Search for the cell housing the specified text and yield its (X, Y) center coordinate. 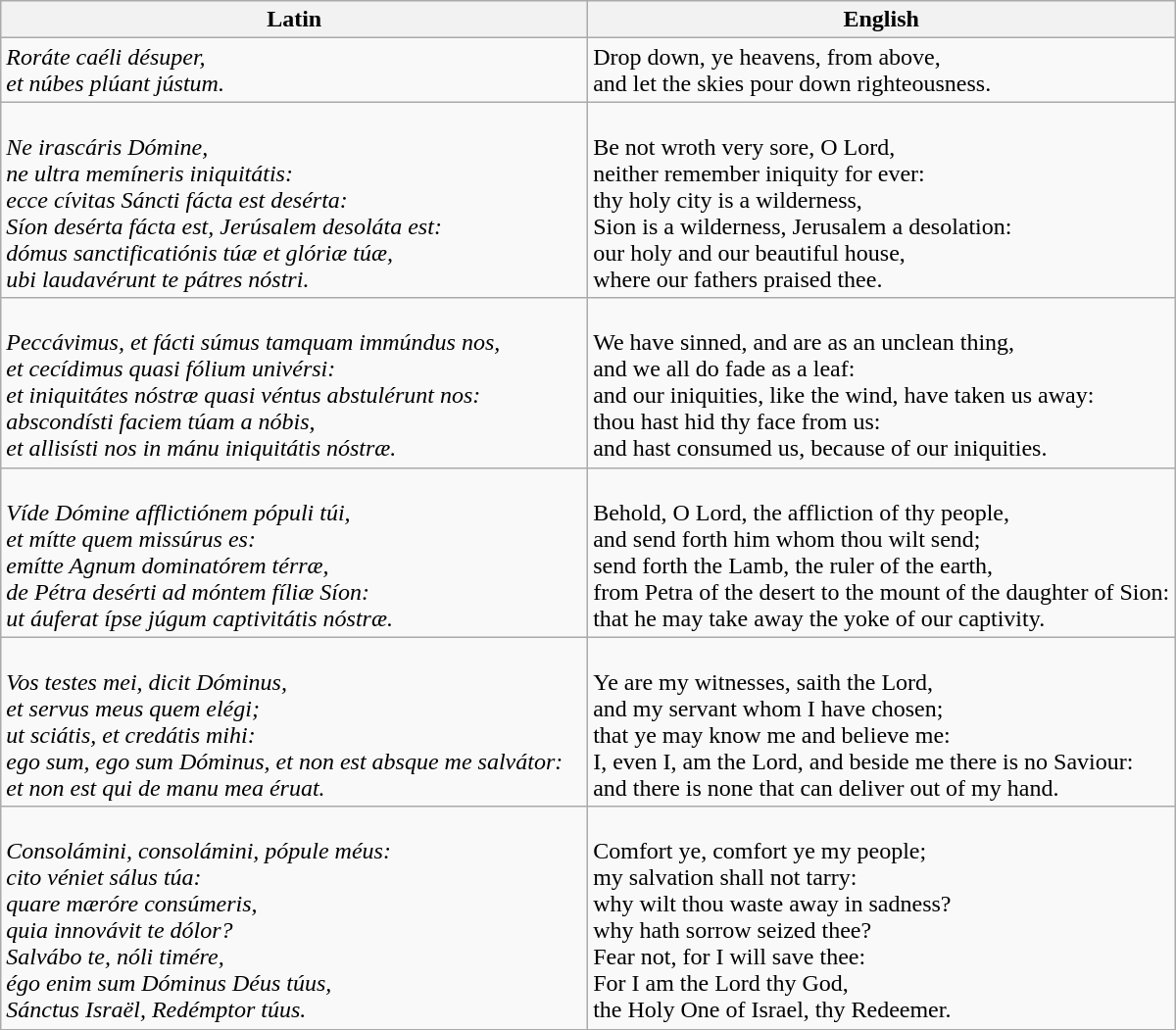
Latin (294, 20)
Roráte caéli désuper,et núbes plúant jústum. (294, 71)
English (882, 20)
Drop down, ye heavens, from above, and let the skies pour down righteousness. (882, 71)
